From the cell containing the given text, extract its center point as [x, y] coordinate. 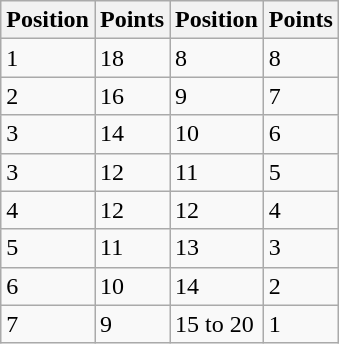
16 [132, 96]
15 to 20 [217, 324]
18 [132, 58]
13 [217, 248]
